Capture the cell that displays the provided text and extract its (X, Y) central coordinate. 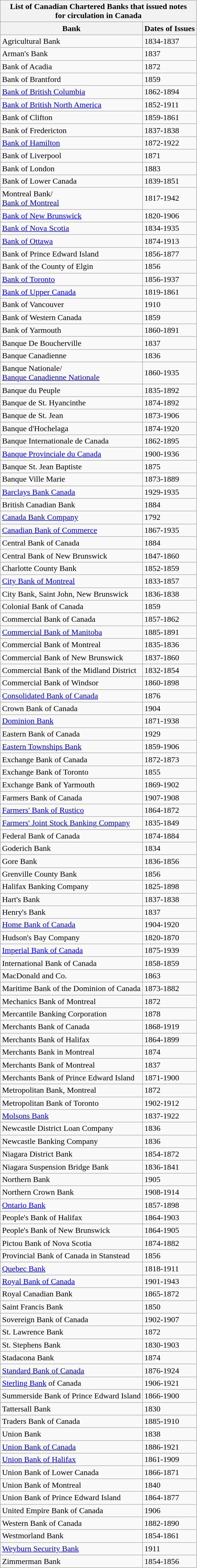
City Bank of Montreal (71, 581)
1819-1861 (170, 292)
Bank of London (71, 168)
Commercial Bank of New Brunswick (71, 658)
Banque St. Jean Baptiste (71, 467)
1875 (170, 467)
Banque de St. Hyancinthe (71, 403)
1820-1906 (170, 216)
1860-1891 (170, 330)
1817-1942 (170, 199)
Banque Internationale de Canada (71, 441)
1835-1836 (170, 645)
Agricultural Bank (71, 41)
1862-1894 (170, 92)
International Bank of Canada (71, 963)
1908-1914 (170, 1192)
1866-1871 (170, 1472)
Charlotte County Bank (71, 568)
Barclays Bank Canada (71, 492)
1855 (170, 772)
1873-1889 (170, 479)
1854-1856 (170, 1561)
Bank of British North America (71, 105)
1864-1877 (170, 1498)
1874-1882 (170, 1243)
Stadacona Bank (71, 1358)
Banque d'Hochelaga (71, 428)
Home Bank of Canada (71, 925)
1856-1877 (170, 254)
1878 (170, 1014)
Newcastle District Loan Company (71, 1129)
1902-1912 (170, 1103)
1906-1921 (170, 1383)
Traders Bank of Canada (71, 1422)
Hart's Bank (71, 899)
Farmers' Bank of Rustico (71, 810)
British Canadian Bank (71, 505)
Union Bank of Montreal (71, 1485)
Commercial Bank of Montreal (71, 645)
Northern Crown Bank (71, 1192)
Exchange Bank of Toronto (71, 772)
Exchange Bank of Yarmouth (71, 785)
Eastern Townships Bank (71, 747)
Bank of Toronto (71, 279)
1850 (170, 1307)
Grenville County Bank (71, 874)
Niagara District Bank (71, 1154)
Bank of Fredericton (71, 130)
1832-1854 (170, 670)
1862-1895 (170, 441)
Pictou Bank of Nova Scotia (71, 1243)
1854-1872 (170, 1154)
Molsons Bank (71, 1116)
Dominion Bank (71, 721)
Colonial Bank of Canada (71, 607)
1861-1909 (170, 1460)
Canadian Bank of Commerce (71, 530)
Bank of Liverpool (71, 156)
Summerside Bank of Prince Edward Island (71, 1396)
1837-1860 (170, 658)
1854-1861 (170, 1536)
Mercantile Banking Corporation (71, 1014)
Exchange Bank of Canada (71, 759)
St. Stephens Bank (71, 1345)
Bank of Hamilton (71, 143)
1882-1890 (170, 1523)
Westmorland Bank (71, 1536)
1834-1837 (170, 41)
1869-1902 (170, 785)
Banque de St. Jean (71, 416)
1835-1892 (170, 390)
Montreal Bank/Bank of Montreal (71, 199)
1830-1903 (170, 1345)
1874-1913 (170, 241)
Farmers Bank of Canada (71, 798)
Central Bank of Canada (71, 543)
1859-1861 (170, 117)
Gore Bank (71, 861)
Commercial Bank of Canada (71, 619)
1886-1921 (170, 1447)
List of Canadian Chartered Banks that issued notesfor circulation in Canada (98, 11)
1792 (170, 517)
Henry's Bank (71, 912)
1876-1924 (170, 1370)
Bank of British Columbia (71, 92)
Federal Bank of Canada (71, 836)
Tattersall Bank (71, 1408)
Farmers' Joint Stock Banking Company (71, 823)
Bank of Ottawa (71, 241)
1873-1882 (170, 988)
1883 (170, 168)
1837-1922 (170, 1116)
Union Bank of Prince Edward Island (71, 1498)
1825-1898 (170, 887)
Crown Bank of Canada (71, 708)
Canada Bank Company (71, 517)
Commercial Bank of Windsor (71, 683)
Banque Nationale/Banque Canadienne Nationale (71, 373)
Union Bank of Halifax (71, 1460)
Bank of Lower Canada (71, 181)
1836-1841 (170, 1167)
1836-1856 (170, 861)
1839-1851 (170, 181)
1820-1870 (170, 938)
Bank of Prince Edward Island (71, 254)
1867-1935 (170, 530)
Sterling Bank of Canada (71, 1383)
1871-1900 (170, 1078)
1865-1872 (170, 1294)
Zimmerman Bank (71, 1561)
1852-1859 (170, 568)
Standard Bank of Canada (71, 1370)
1864-1903 (170, 1218)
1900-1936 (170, 454)
1860-1898 (170, 683)
Union Bank (71, 1434)
City Bank, Saint John, New Brunswick (71, 594)
1885-1891 (170, 632)
1852-1911 (170, 105)
1868-1919 (170, 1027)
1818-1911 (170, 1269)
Quebec Bank (71, 1269)
Bank of Western Canada (71, 317)
1864-1872 (170, 810)
Bank of Brantford (71, 79)
Metropolitan Bank of Toronto (71, 1103)
Arman's Bank (71, 54)
Ontario Bank (71, 1205)
Union Bank of Lower Canada (71, 1472)
Bank of Nova Scotia (71, 228)
Banque du Peuple (71, 390)
Western Bank of Canada (71, 1523)
Bank (71, 28)
Bank of Yarmouth (71, 330)
People's Bank of Halifax (71, 1218)
Central Bank of New Brunswick (71, 556)
1858-1859 (170, 963)
1910 (170, 305)
1906 (170, 1510)
1871-1938 (170, 721)
1856-1937 (170, 279)
Banque Provinciale du Canada (71, 454)
1872-1922 (170, 143)
1830 (170, 1408)
Merchants Bank of Halifax (71, 1040)
1902-1907 (170, 1319)
Weyburn Security Bank (71, 1549)
Mechanics Bank of Montreal (71, 1001)
1859-1906 (170, 747)
1857-1898 (170, 1205)
Saint Francis Bank (71, 1307)
1929 (170, 734)
1863 (170, 976)
Bank of Upper Canada (71, 292)
Northern Bank (71, 1179)
Union Bank of Canada (71, 1447)
1834-1935 (170, 228)
1864-1905 (170, 1231)
1905 (170, 1179)
1860-1935 (170, 373)
Banque Canadienne (71, 356)
1904-1920 (170, 925)
Merchants Bank of Canada (71, 1027)
1857-1862 (170, 619)
1871 (170, 156)
United Empire Bank of Canada (71, 1510)
Eastern Bank of Canada (71, 734)
Imperial Bank of Canada (71, 950)
Merchants Bank of Montreal (71, 1065)
Consolidated Bank of Canada (71, 696)
Maritime Bank of the Dominion of Canada (71, 988)
Bank of New Brunswick (71, 216)
1874-1884 (170, 836)
1835-1849 (170, 823)
1866-1900 (170, 1396)
Niagara Suspension Bridge Bank (71, 1167)
Bank of Vancouver (71, 305)
1874-1920 (170, 428)
St. Lawrence Bank (71, 1332)
1911 (170, 1549)
Commercial Bank of the Midland District (71, 670)
1885-1910 (170, 1422)
Hudson's Bay Company (71, 938)
1833-1857 (170, 581)
Banque Ville Marie (71, 479)
Commercial Bank of Manitoba (71, 632)
1872-1873 (170, 759)
Royal Canadian Bank (71, 1294)
Sovereign Bank of Canada (71, 1319)
1840 (170, 1485)
1876 (170, 696)
1901-1943 (170, 1281)
1874-1892 (170, 403)
Bank of Clifton (71, 117)
1836-1838 (170, 594)
1864-1899 (170, 1040)
Dates of Issues (170, 28)
Merchants Bank in Montreal (71, 1052)
1875-1939 (170, 950)
1929-1935 (170, 492)
1838 (170, 1434)
Provincial Bank of Canada in Stanstead (71, 1256)
Halifax Banking Company (71, 887)
1907-1908 (170, 798)
Goderich Bank (71, 849)
MacDonald and Co. (71, 976)
Bank of the County of Elgin (71, 267)
Newcastle Banking Company (71, 1141)
Merchants Bank of Prince Edward Island (71, 1078)
1847-1860 (170, 556)
Royal Bank of Canada (71, 1281)
Banque De Boucherville (71, 343)
People's Bank of New Brunswick (71, 1231)
Bank of Acadia (71, 67)
1834 (170, 849)
Metropolitan Bank, Montreal (71, 1090)
1873-1906 (170, 416)
1904 (170, 708)
